Scan for the cell matching the given text and deliver its [x, y] coordinate at center. 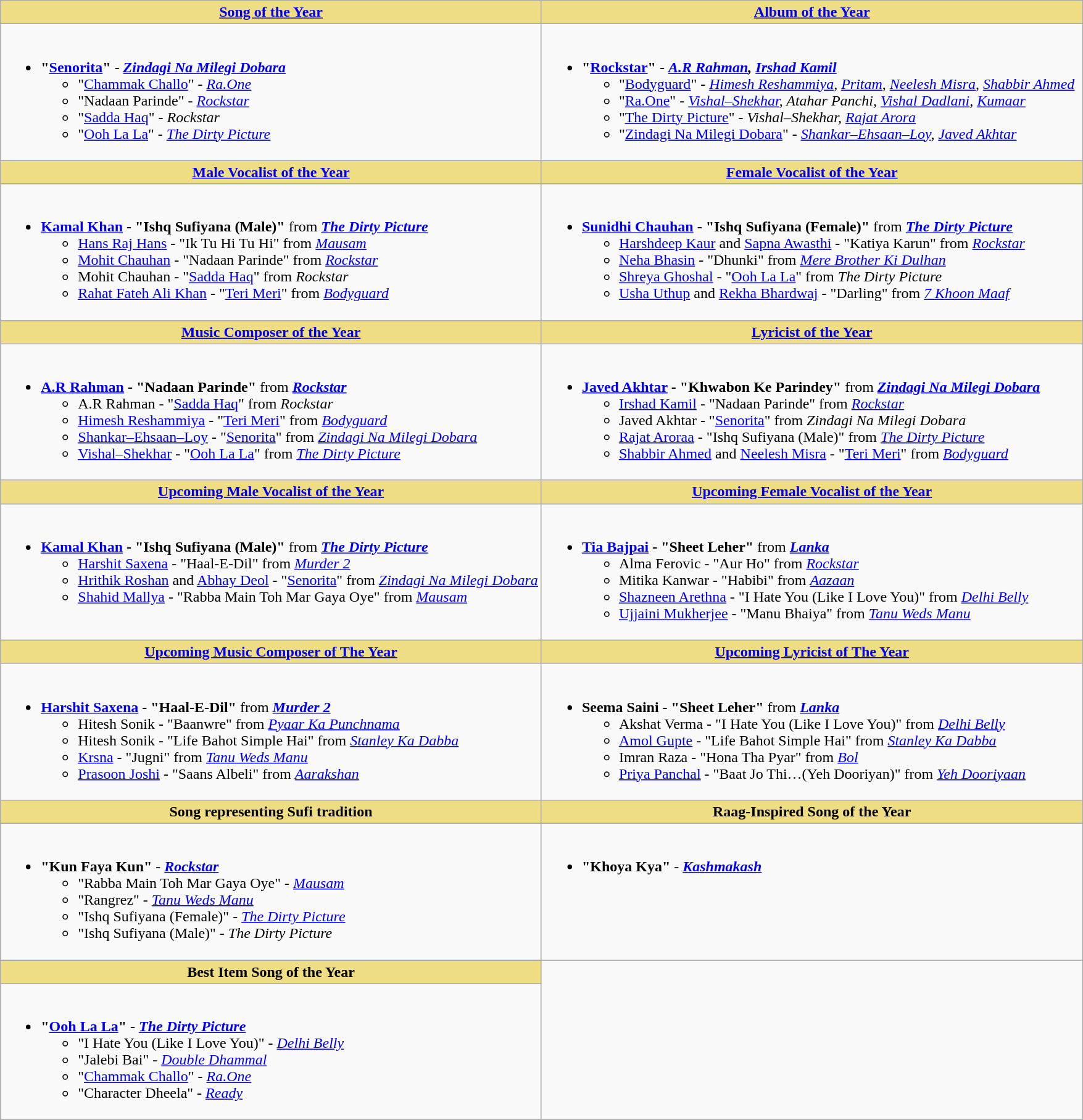
Song of the Year [272, 12]
Upcoming Male Vocalist of the Year [272, 492]
Female Vocalist of the Year [812, 172]
Music Composer of the Year [272, 332]
"Khoya Kya" - Kashmakash [812, 891]
Upcoming Female Vocalist of the Year [812, 492]
Best Item Song of the Year [272, 972]
"Senorita" - Zindagi Na Milegi Dobara"Chammak Challo" - Ra.One"Nadaan Parinde" - Rockstar"Sadda Haq" - Rockstar"Ooh La La" - The Dirty Picture [272, 93]
Raag-Inspired Song of the Year [812, 811]
Lyricist of the Year [812, 332]
Album of the Year [812, 12]
Upcoming Lyricist of The Year [812, 652]
Song representing Sufi tradition [272, 811]
Upcoming Music Composer of The Year [272, 652]
Male Vocalist of the Year [272, 172]
